Pinpoint the cell where the given text exists, returning its (X, Y) midpoint coordinate. 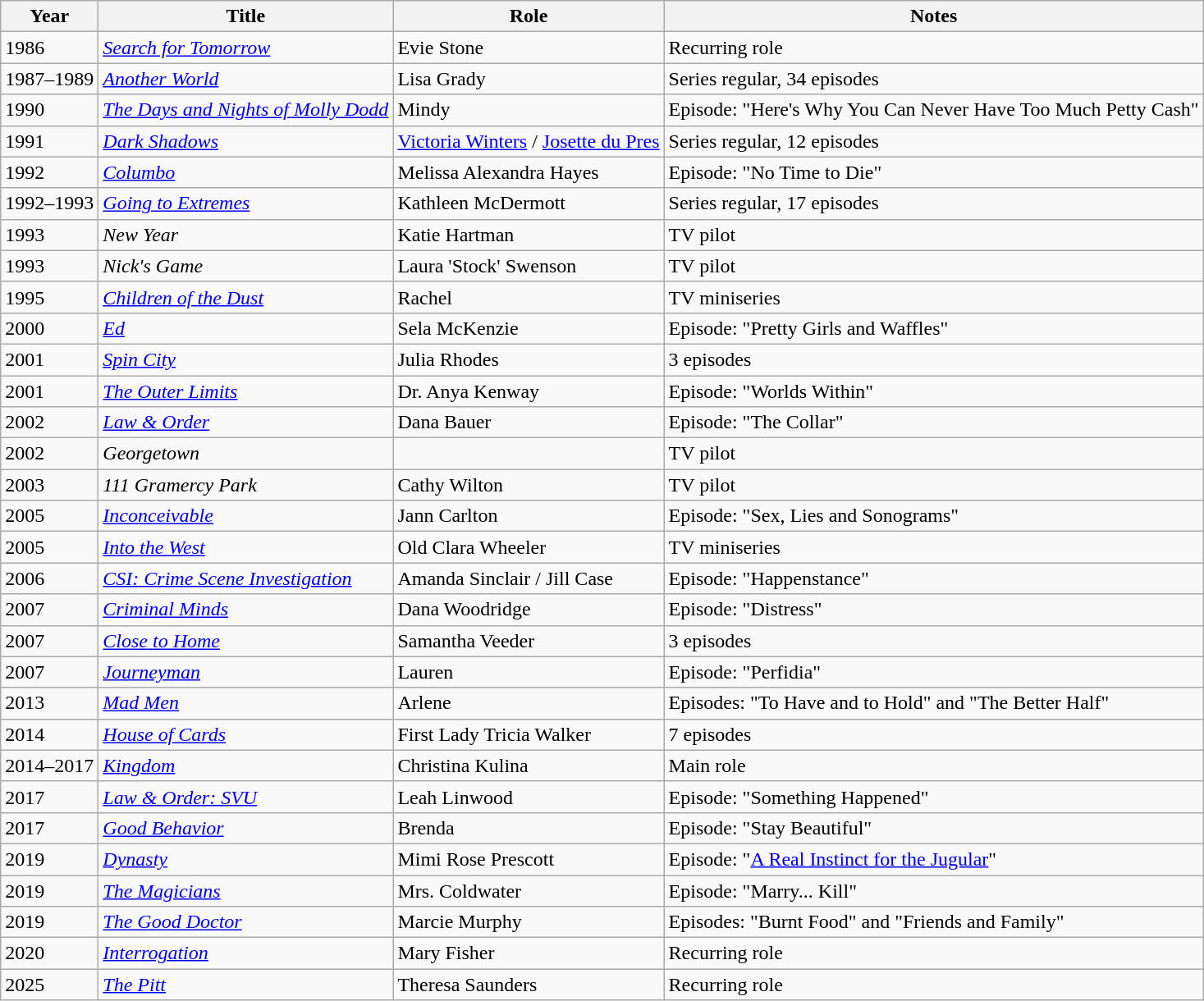
Episode: "Marry... Kill" (934, 890)
Lauren (529, 672)
Episode: "The Collar" (934, 423)
1987–1989 (49, 79)
Old Clara Wheeler (529, 547)
Law & Order (246, 423)
7 episodes (934, 734)
Into the West (246, 547)
2006 (49, 578)
Episode: "Worlds Within" (934, 391)
Mimi Rose Prescott (529, 859)
Kingdom (246, 766)
Lisa Grady (529, 79)
Notes (934, 16)
Theresa Saunders (529, 985)
Mary Fisher (529, 953)
Close to Home (246, 641)
1990 (49, 110)
Ed (246, 328)
Evie Stone (529, 48)
House of Cards (246, 734)
Melissa Alexandra Hayes (529, 172)
Georgetown (246, 454)
Katie Hartman (529, 235)
Rachel (529, 297)
Series regular, 34 episodes (934, 79)
Main role (934, 766)
Dana Bauer (529, 423)
Sela McKenzie (529, 328)
Criminal Minds (246, 610)
The Outer Limits (246, 391)
Law & Order: SVU (246, 797)
Cathy Wilton (529, 485)
Jann Carlton (529, 516)
Mrs. Coldwater (529, 890)
Dana Woodridge (529, 610)
Episode: "Sex, Lies and Sonograms" (934, 516)
Episode: "Stay Beautiful" (934, 828)
Brenda (529, 828)
Year (49, 16)
1992 (49, 172)
2014–2017 (49, 766)
New Year (246, 235)
Dynasty (246, 859)
Kathleen McDermott (529, 203)
2003 (49, 485)
Laura 'Stock' Swenson (529, 266)
Search for Tomorrow (246, 48)
Episode: "Something Happened" (934, 797)
Victoria Winters / Josette du Pres (529, 141)
Samantha Veeder (529, 641)
Children of the Dust (246, 297)
Arlene (529, 703)
Series regular, 17 episodes (934, 203)
Journeyman (246, 672)
Columbo (246, 172)
Interrogation (246, 953)
The Days and Nights of Molly Dodd (246, 110)
Series regular, 12 episodes (934, 141)
2013 (49, 703)
1991 (49, 141)
111 Gramercy Park (246, 485)
Episode: "Happenstance" (934, 578)
Christina Kulina (529, 766)
CSI: Crime Scene Investigation (246, 578)
Episodes: "Burnt Food" and "Friends and Family" (934, 922)
Spin City (246, 359)
Role (529, 16)
Mindy (529, 110)
Episode: "Here's Why You Can Never Have Too Much Petty Cash" (934, 110)
Nick's Game (246, 266)
Inconceivable (246, 516)
2000 (49, 328)
Episode: "No Time to Die" (934, 172)
Going to Extremes (246, 203)
Leah Linwood (529, 797)
Episodes: "To Have and to Hold" and "The Better Half" (934, 703)
Episode: "A Real Instinct for the Jugular" (934, 859)
2014 (49, 734)
2020 (49, 953)
Dr. Anya Kenway (529, 391)
Dark Shadows (246, 141)
1986 (49, 48)
Good Behavior (246, 828)
First Lady Tricia Walker (529, 734)
Amanda Sinclair / Jill Case (529, 578)
Title (246, 16)
1992–1993 (49, 203)
Julia Rhodes (529, 359)
Mad Men (246, 703)
Marcie Murphy (529, 922)
Another World (246, 79)
The Magicians (246, 890)
The Good Doctor (246, 922)
1995 (49, 297)
Episode: "Perfidia" (934, 672)
The Pitt (246, 985)
Episode: "Pretty Girls and Waffles" (934, 328)
2025 (49, 985)
Episode: "Distress" (934, 610)
